Search for the cell housing the specified text and yield its [X, Y] center coordinate. 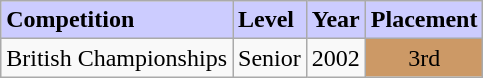
Year [336, 20]
Senior [269, 58]
2002 [336, 58]
British Championships [117, 58]
Placement [424, 20]
Level [269, 20]
3rd [424, 58]
Competition [117, 20]
